Capture the cell that displays the provided text and extract its [X, Y] central coordinate. 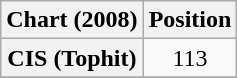
113 [190, 58]
Position [190, 20]
CIS (Tophit) [72, 58]
Chart (2008) [72, 20]
